Scan for the cell matching the given text and deliver its [X, Y] coordinate at center. 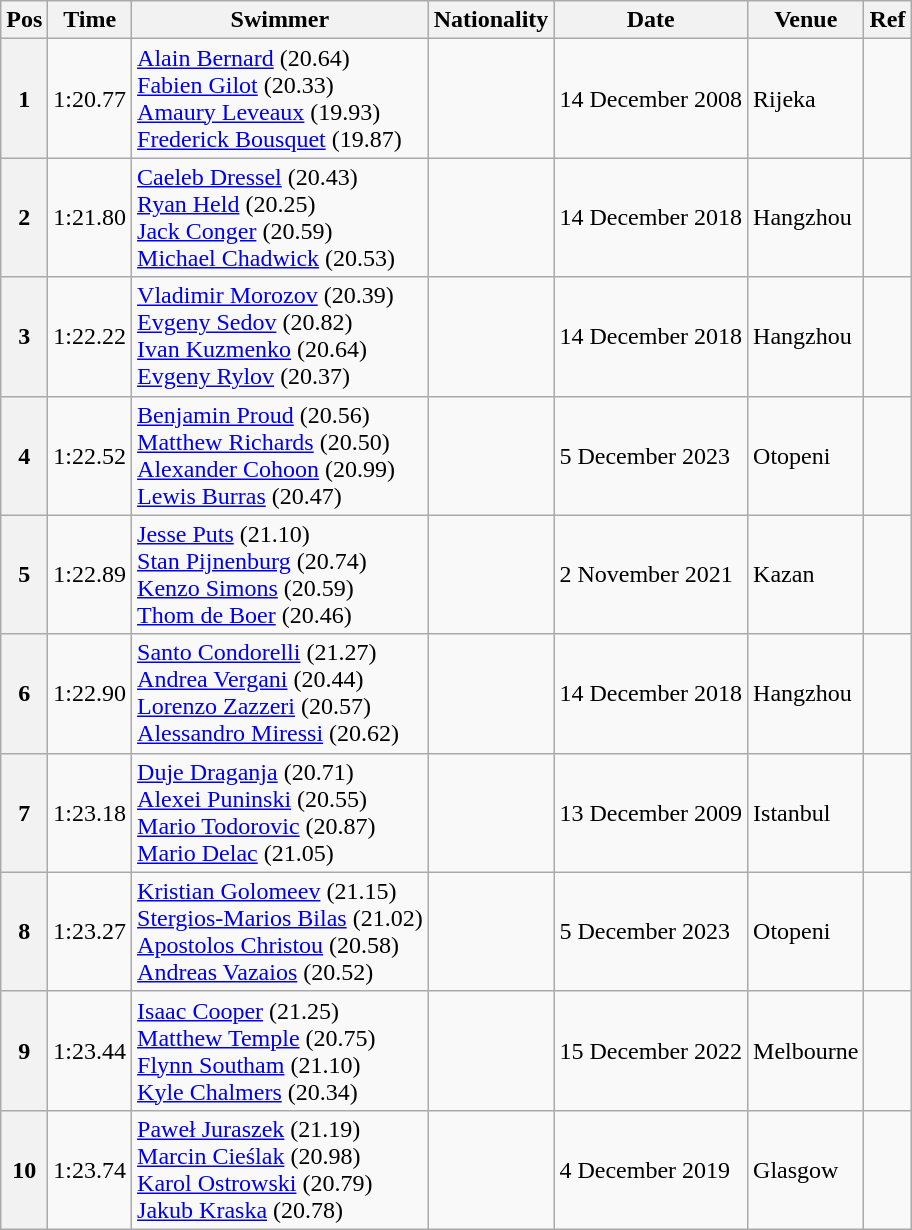
13 December 2009 [651, 812]
Venue [806, 20]
1:22.52 [90, 456]
Pos [24, 20]
Date [651, 20]
4 [24, 456]
14 December 2008 [651, 98]
1:23.74 [90, 1170]
Vladimir Morozov (20.39)Evgeny Sedov (20.82)Ivan Kuzmenko (20.64)Evgeny Rylov (20.37) [280, 336]
Ref [888, 20]
1:23.27 [90, 932]
6 [24, 694]
Alain Bernard (20.64)Fabien Gilot (20.33)Amaury Leveaux (19.93)Frederick Bousquet (19.87) [280, 98]
10 [24, 1170]
Benjamin Proud (20.56)Matthew Richards (20.50)Alexander Cohoon (20.99)Lewis Burras (20.47) [280, 456]
Nationality [491, 20]
Jesse Puts (21.10)Stan Pijnenburg (20.74)Kenzo Simons (20.59)Thom de Boer (20.46) [280, 574]
9 [24, 1050]
2 November 2021 [651, 574]
Kristian Golomeev (21.15)Stergios-Marios Bilas (21.02)Apostolos Christou (20.58)Andreas Vazaios (20.52) [280, 932]
8 [24, 932]
Rijeka [806, 98]
1:22.90 [90, 694]
Swimmer [280, 20]
Glasgow [806, 1170]
4 December 2019 [651, 1170]
7 [24, 812]
Kazan [806, 574]
Istanbul [806, 812]
1 [24, 98]
Melbourne [806, 1050]
1:22.89 [90, 574]
1:23.44 [90, 1050]
1:22.22 [90, 336]
3 [24, 336]
15 December 2022 [651, 1050]
1:21.80 [90, 218]
2 [24, 218]
Santo Condorelli (21.27)Andrea Vergani (20.44)Lorenzo Zazzeri (20.57)Alessandro Miressi (20.62) [280, 694]
1:20.77 [90, 98]
Caeleb Dressel (20.43)Ryan Held (20.25)Jack Conger (20.59)Michael Chadwick (20.53) [280, 218]
Duje Draganja (20.71)Alexei Puninski (20.55)Mario Todorovic (20.87)Mario Delac (21.05) [280, 812]
5 [24, 574]
Time [90, 20]
Isaac Cooper (21.25)Matthew Temple (20.75)Flynn Southam (21.10)Kyle Chalmers (20.34) [280, 1050]
1:23.18 [90, 812]
Paweł Juraszek (21.19)Marcin Cieślak (20.98)Karol Ostrowski (20.79)Jakub Kraska (20.78) [280, 1170]
